Determine the (X, Y) coordinate at the center of the cell enclosing the given text.  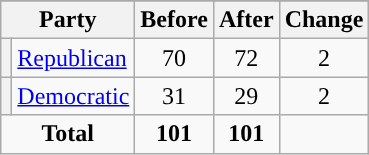
After (246, 20)
Change (324, 20)
29 (246, 96)
Democratic (74, 96)
70 (174, 58)
Republican (74, 58)
Party (68, 20)
72 (246, 58)
Total (68, 134)
31 (174, 96)
Before (174, 20)
